Return (X, Y) of the center of cell containing provided text 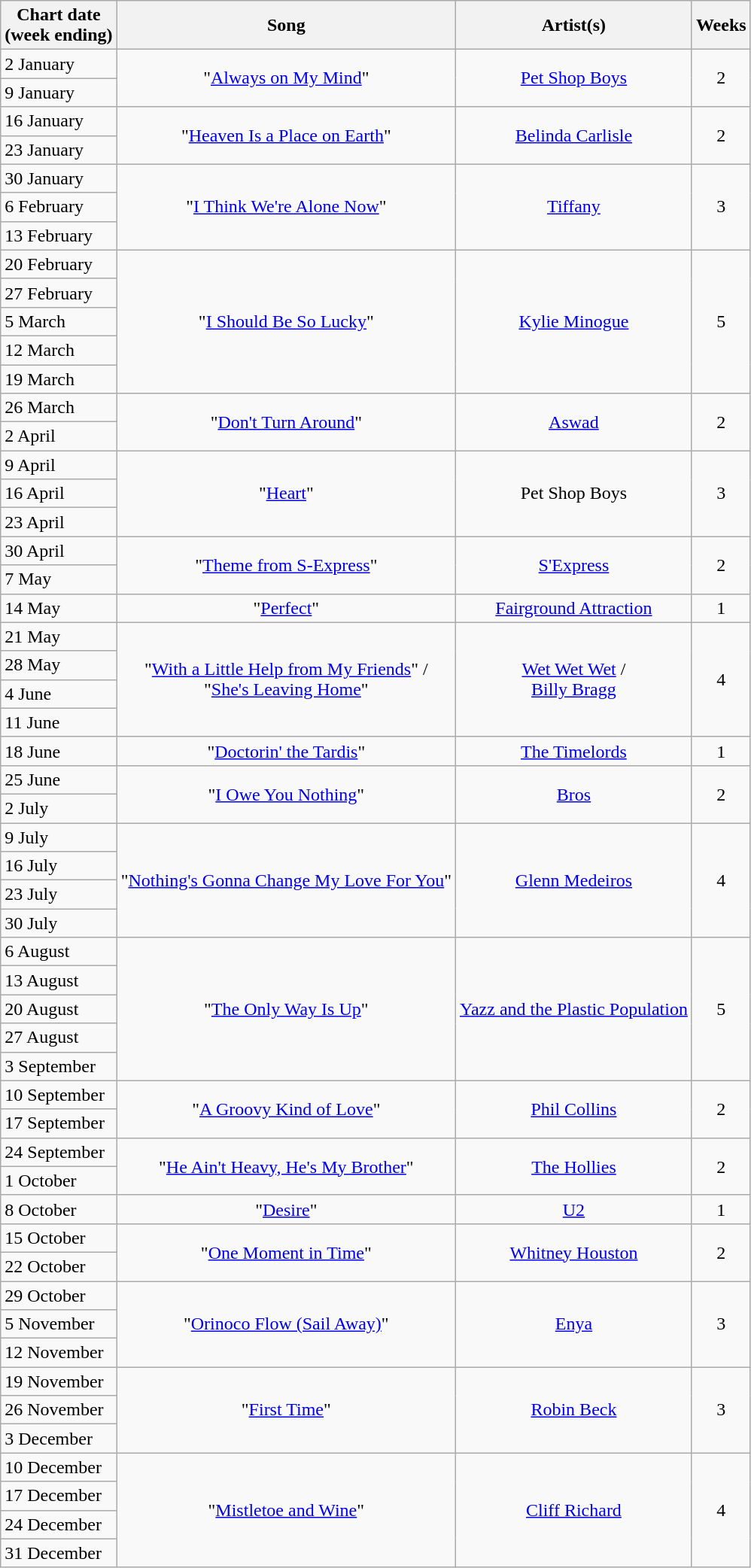
Belinda Carlisle (573, 135)
6 February (59, 207)
28 May (59, 665)
9 July (59, 837)
3 September (59, 1066)
17 September (59, 1123)
2 January (59, 64)
29 October (59, 1295)
"Doctorin' the Tardis" (286, 751)
30 April (59, 551)
23 April (59, 522)
10 September (59, 1095)
"One Moment in Time" (286, 1252)
12 November (59, 1353)
13 February (59, 236)
2 July (59, 808)
Phil Collins (573, 1109)
20 August (59, 1009)
"Perfect" (286, 608)
"Always on My Mind" (286, 78)
Fairground Attraction (573, 608)
26 November (59, 1410)
1 October (59, 1181)
5 November (59, 1324)
"Heart" (286, 494)
25 June (59, 779)
24 September (59, 1152)
"First Time" (286, 1410)
24 December (59, 1524)
"Orinoco Flow (Sail Away)" (286, 1323)
Weeks (721, 26)
"I Owe You Nothing" (286, 794)
3 December (59, 1439)
The Hollies (573, 1166)
15 October (59, 1238)
23 July (59, 895)
"Nothing's Gonna Change My Love For You" (286, 880)
Song (286, 26)
20 February (59, 264)
"Heaven Is a Place on Earth" (286, 135)
Enya (573, 1323)
2 April (59, 436)
6 August (59, 952)
"He Ain't Heavy, He's My Brother" (286, 1166)
Bros (573, 794)
4 June (59, 694)
"With a Little Help from My Friends" / "She's Leaving Home" (286, 679)
9 January (59, 93)
7 May (59, 579)
14 May (59, 608)
"The Only Way Is Up" (286, 1009)
16 July (59, 866)
30 January (59, 178)
Wet Wet Wet / Billy Bragg (573, 679)
13 August (59, 980)
19 March (59, 378)
22 October (59, 1266)
8 October (59, 1209)
Whitney Houston (573, 1252)
"A Groovy Kind of Love" (286, 1109)
Robin Beck (573, 1410)
11 June (59, 722)
26 March (59, 408)
Tiffany (573, 207)
21 May (59, 637)
Cliff Richard (573, 1510)
5 March (59, 321)
16 April (59, 494)
S'Express (573, 565)
"I Think We're Alone Now" (286, 207)
U2 (573, 1209)
27 August (59, 1038)
"Theme from S-Express" (286, 565)
17 December (59, 1496)
"Don't Turn Around" (286, 422)
16 January (59, 121)
Aswad (573, 422)
Kylie Minogue (573, 321)
23 January (59, 150)
"Mistletoe and Wine" (286, 1510)
"I Should Be So Lucky" (286, 321)
12 March (59, 350)
30 July (59, 923)
31 December (59, 1553)
19 November (59, 1381)
Artist(s) (573, 26)
"Desire" (286, 1209)
18 June (59, 751)
27 February (59, 293)
10 December (59, 1467)
Chart date(week ending) (59, 26)
9 April (59, 465)
The Timelords (573, 751)
Glenn Medeiros (573, 880)
Yazz and the Plastic Population (573, 1009)
